Capture the cell that displays the provided text and extract its (x, y) central coordinate. 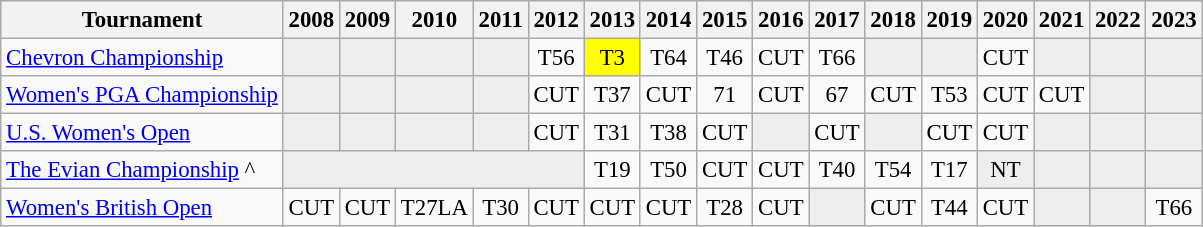
NT (1005, 170)
2013 (612, 20)
2022 (1118, 20)
2014 (668, 20)
T31 (612, 133)
2016 (781, 20)
67 (837, 95)
2018 (893, 20)
T54 (893, 170)
2020 (1005, 20)
U.S. Women's Open (142, 133)
T53 (949, 95)
2019 (949, 20)
T19 (612, 170)
T3 (612, 58)
T37 (612, 95)
2017 (837, 20)
T27LA (435, 208)
2008 (311, 20)
2011 (500, 20)
T17 (949, 170)
Women's British Open (142, 208)
T40 (837, 170)
Chevron Championship (142, 58)
T56 (556, 58)
T44 (949, 208)
Tournament (142, 20)
T30 (500, 208)
2015 (725, 20)
T64 (668, 58)
The Evian Championship ^ (142, 170)
T38 (668, 133)
71 (725, 95)
T50 (668, 170)
2010 (435, 20)
T28 (725, 208)
2012 (556, 20)
2009 (367, 20)
Women's PGA Championship (142, 95)
2021 (1062, 20)
2023 (1174, 20)
T46 (725, 58)
